Determine the [X, Y] coordinate at the center of the cell enclosing the given text.  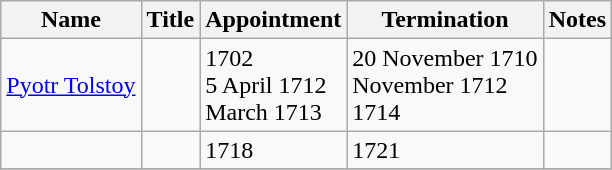
Title [170, 20]
Pyotr Tolstoy [71, 85]
Notes [577, 20]
1718 [274, 150]
20 November 1710November 17121714 [445, 85]
17025 April 1712March 1713 [274, 85]
Appointment [274, 20]
Name [71, 20]
Termination [445, 20]
1721 [445, 150]
